Find where the given text appears and provide that cell's center as (x, y) coordinate. 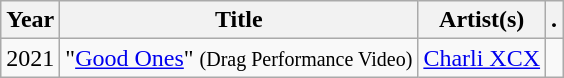
Year (30, 20)
Title (239, 20)
. (554, 20)
Charli XCX (482, 58)
"Good Ones" (Drag Performance Video) (239, 58)
2021 (30, 58)
Artist(s) (482, 20)
